Return the (x, y) coordinate for the center point of the cell that contains the specified text.  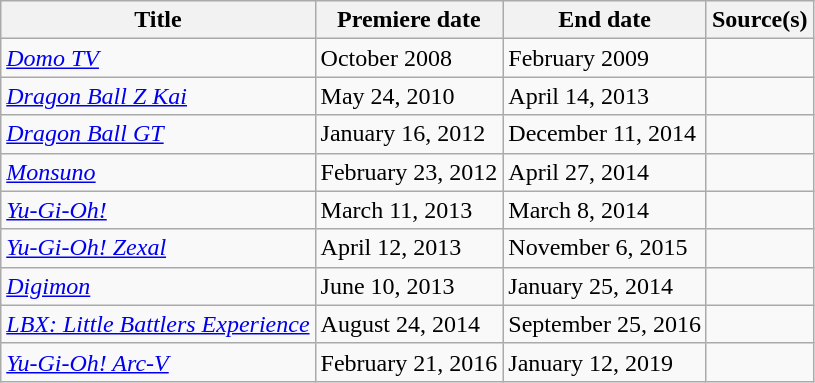
Dragon Ball GT (158, 134)
April 27, 2014 (605, 172)
Source(s) (760, 20)
Digimon (158, 286)
June 10, 2013 (409, 286)
End date (605, 20)
Premiere date (409, 20)
March 11, 2013 (409, 210)
February 2009 (605, 58)
November 6, 2015 (605, 248)
August 24, 2014 (409, 324)
September 25, 2016 (605, 324)
Yu-Gi-Oh! Arc-V (158, 362)
December 11, 2014 (605, 134)
Domo TV (158, 58)
January 16, 2012 (409, 134)
Yu-Gi-Oh! Zexal (158, 248)
Dragon Ball Z Kai (158, 96)
October 2008 (409, 58)
LBX: Little Battlers Experience (158, 324)
April 14, 2013 (605, 96)
January 25, 2014 (605, 286)
February 21, 2016 (409, 362)
Yu-Gi-Oh! (158, 210)
Monsuno (158, 172)
April 12, 2013 (409, 248)
February 23, 2012 (409, 172)
March 8, 2014 (605, 210)
January 12, 2019 (605, 362)
May 24, 2010 (409, 96)
Title (158, 20)
